Search for the cell housing the specified text and yield its [X, Y] center coordinate. 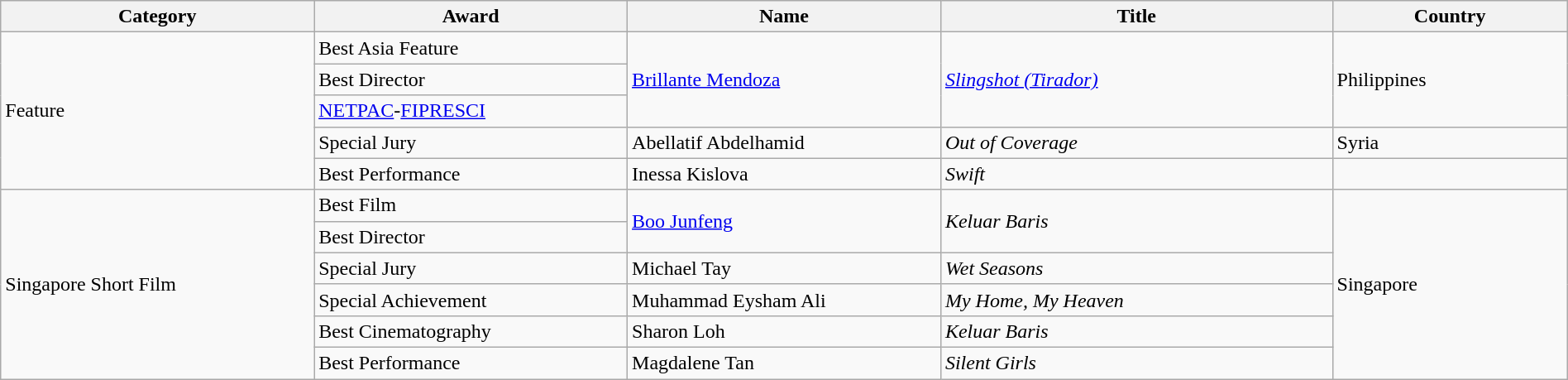
Silent Girls [1136, 363]
Sharon Loh [784, 331]
Inessa Kislova [784, 174]
Award [471, 17]
Title [1136, 17]
Country [1450, 17]
Muhammad Eysham Ali [784, 300]
NETPAC-FIPRESCI [471, 111]
Best Cinematography [471, 331]
Brillante Mendoza [784, 79]
Best Asia Feature [471, 48]
Slingshot (Tirador) [1136, 79]
Magdalene Tan [784, 363]
Syria [1450, 142]
Philippines [1450, 79]
Category [157, 17]
Best Film [471, 205]
Michael Tay [784, 268]
Special Achievement [471, 300]
My Home, My Heaven [1136, 300]
Feature [157, 111]
Wet Seasons [1136, 268]
Singapore [1450, 284]
Abellatif Abdelhamid [784, 142]
Name [784, 17]
Singapore Short Film [157, 284]
Boo Junfeng [784, 221]
Out of Coverage [1136, 142]
Swift [1136, 174]
